Extract the [x, y] coordinate from the center of the cell holding the provided text.  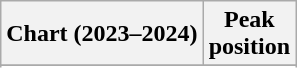
Chart (2023–2024) [102, 34]
Peakposition [249, 34]
